Search for the cell housing the specified text and yield its [x, y] center coordinate. 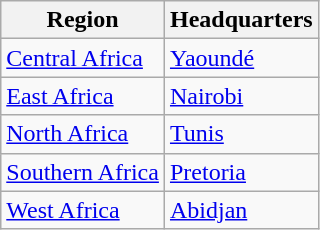
Region [83, 20]
Tunis [241, 134]
East Africa [83, 96]
West Africa [83, 210]
Nairobi [241, 96]
Abidjan [241, 210]
Yaoundé [241, 58]
Pretoria [241, 172]
North Africa [83, 134]
Central Africa [83, 58]
Headquarters [241, 20]
Southern Africa [83, 172]
